Return the [x, y] coordinate for the center point of the cell that contains the specified text.  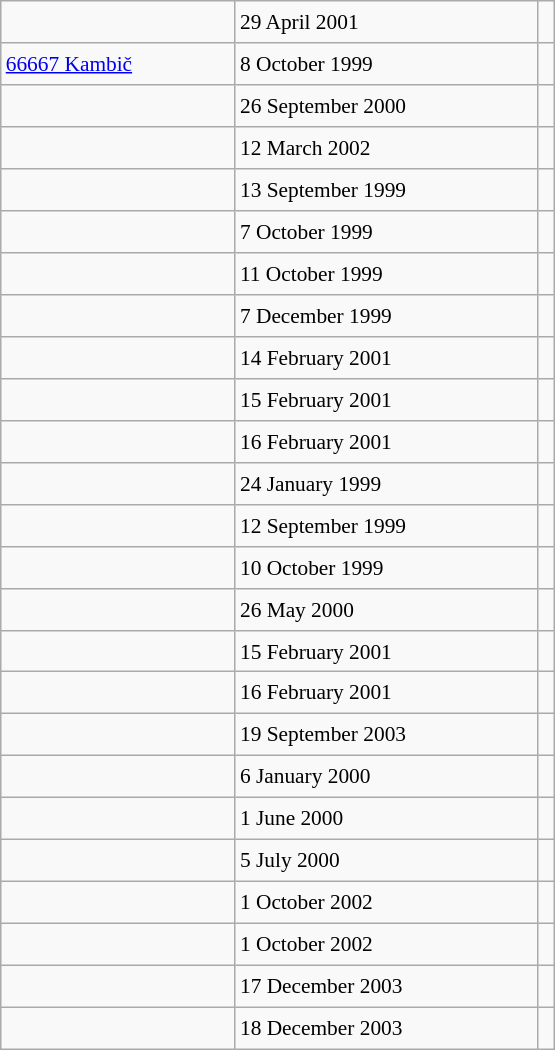
1 June 2000 [386, 819]
6 January 2000 [386, 777]
12 March 2002 [386, 148]
7 December 1999 [386, 316]
13 September 1999 [386, 190]
8 October 1999 [386, 64]
66667 Kambič [118, 64]
17 December 2003 [386, 986]
26 May 2000 [386, 609]
26 September 2000 [386, 106]
12 September 1999 [386, 525]
5 July 2000 [386, 861]
11 October 1999 [386, 274]
10 October 1999 [386, 567]
29 April 2001 [386, 22]
24 January 1999 [386, 483]
18 December 2003 [386, 1028]
19 September 2003 [386, 735]
14 February 2001 [386, 358]
7 October 1999 [386, 232]
